For the text-containing cell, return its midpoint in [x, y] coordinate format. 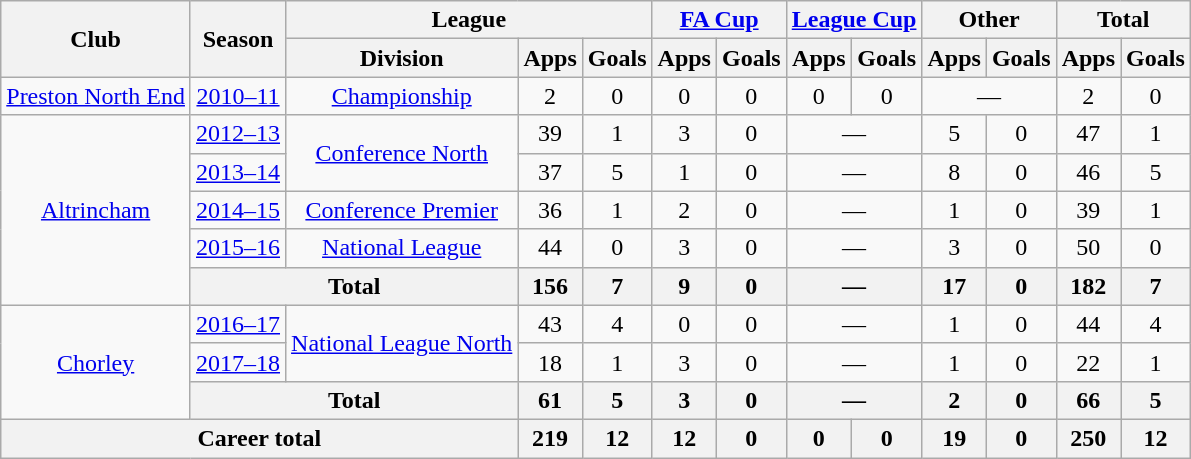
8 [954, 172]
Championship [402, 96]
19 [954, 438]
2017–18 [238, 362]
22 [1088, 362]
Club [96, 39]
43 [550, 324]
Conference Premier [402, 210]
182 [1088, 286]
2010–11 [238, 96]
FA Cup [719, 20]
Altrincham [96, 210]
Division [402, 58]
Season [238, 39]
50 [1088, 248]
46 [1088, 172]
17 [954, 286]
League Cup [854, 20]
2012–13 [238, 134]
250 [1088, 438]
Preston North End [96, 96]
National League North [402, 343]
47 [1088, 134]
Other [989, 20]
61 [550, 400]
Conference North [402, 153]
2014–15 [238, 210]
219 [550, 438]
37 [550, 172]
2015–16 [238, 248]
2013–14 [238, 172]
36 [550, 210]
9 [684, 286]
156 [550, 286]
Chorley [96, 362]
66 [1088, 400]
National League [402, 248]
2016–17 [238, 324]
League [469, 20]
18 [550, 362]
Career total [260, 438]
